Scan for the cell matching the given text and deliver its (X, Y) coordinate at center. 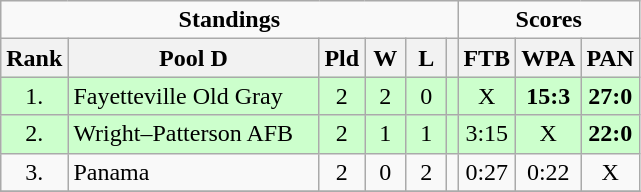
W (386, 58)
PAN (610, 58)
L (426, 58)
Standings (230, 20)
WPA (548, 58)
2. (34, 134)
3. (34, 172)
3:15 (487, 134)
FTB (487, 58)
0:27 (487, 172)
15:3 (548, 96)
Rank (34, 58)
1. (34, 96)
Panama (194, 172)
27:0 (610, 96)
Pool D (194, 58)
Scores (549, 20)
Wright–Patterson AFB (194, 134)
Fayetteville Old Gray (194, 96)
22:0 (610, 134)
Pld (342, 58)
0:22 (548, 172)
